Return [x, y] of the center of cell containing provided text 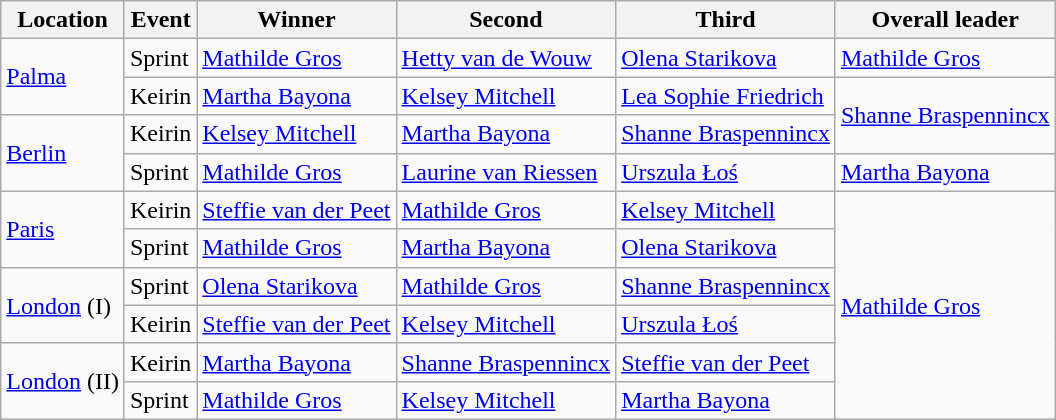
London (I) [63, 305]
Third [726, 20]
Palma [63, 77]
Overall leader [945, 20]
London (II) [63, 381]
Lea Sophie Friedrich [726, 96]
Berlin [63, 153]
Second [506, 20]
Event [160, 20]
Winner [296, 20]
Location [63, 20]
Paris [63, 229]
Laurine van Riessen [506, 172]
Hetty van de Wouw [506, 58]
